Detect which cell encompasses the target text, then output its (X, Y) center coordinate. 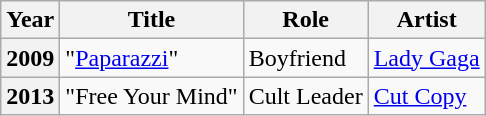
Cult Leader (306, 96)
Cut Copy (426, 96)
"Paparazzi" (152, 58)
2009 (30, 58)
Year (30, 20)
Title (152, 20)
Artist (426, 20)
Lady Gaga (426, 58)
2013 (30, 96)
Boyfriend (306, 58)
"Free Your Mind" (152, 96)
Role (306, 20)
